Pinpoint the cell where the given text exists, returning its (X, Y) midpoint coordinate. 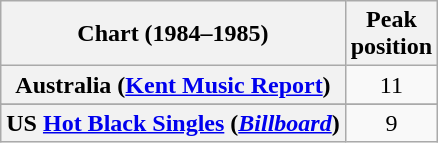
Chart (1984–1985) (173, 34)
11 (391, 85)
9 (391, 123)
US Hot Black Singles (Billboard) (173, 123)
Peakposition (391, 34)
Australia (Kent Music Report) (173, 85)
